Output the [x, y] coordinate of the center of the cell containing the given text.  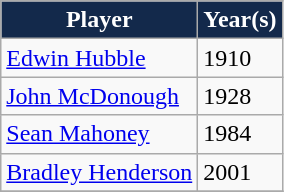
Sean Mahoney [100, 134]
Year(s) [240, 20]
Bradley Henderson [100, 172]
John McDonough [100, 96]
Player [100, 20]
1910 [240, 58]
2001 [240, 172]
1928 [240, 96]
1984 [240, 134]
Edwin Hubble [100, 58]
